For the text-containing cell, return its midpoint in [X, Y] coordinate format. 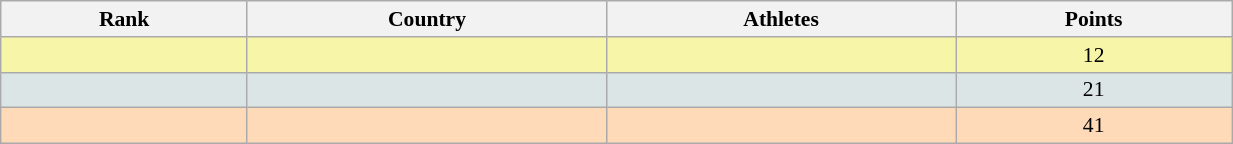
Country [426, 19]
Athletes [782, 19]
41 [1094, 126]
Points [1094, 19]
Rank [124, 19]
21 [1094, 90]
12 [1094, 55]
